Provide the (X, Y) coordinate of the cell's center where the given text is located.  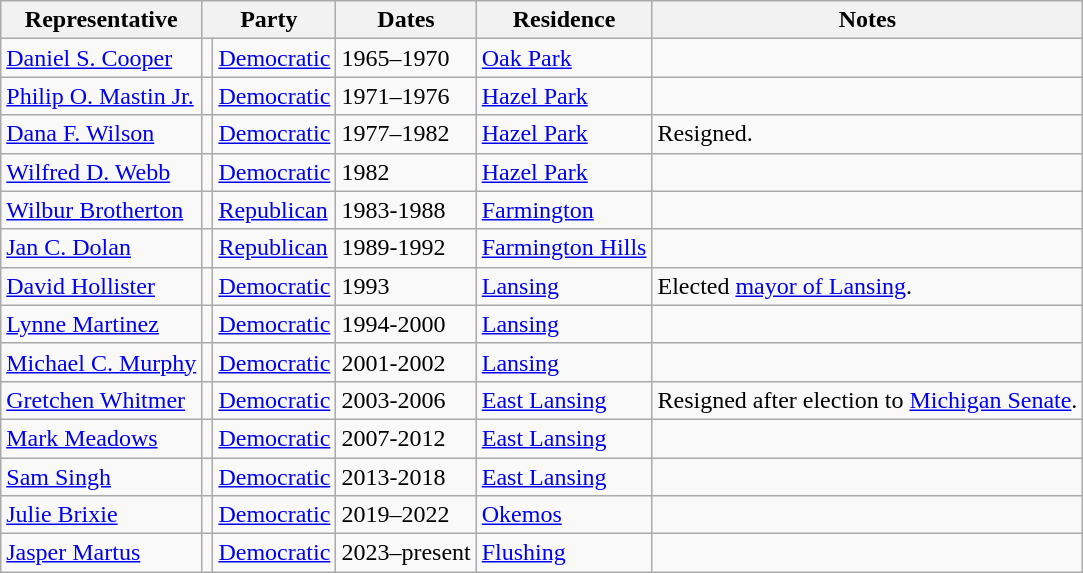
Philip O. Mastin Jr. (102, 96)
1965–1970 (406, 58)
Oak Park (564, 58)
2003-2006 (406, 400)
Sam Singh (102, 477)
2019–2022 (406, 515)
Farmington (564, 210)
1994-2000 (406, 324)
1983-1988 (406, 210)
Daniel S. Cooper (102, 58)
Wilfred D. Webb (102, 172)
Lynne Martinez (102, 324)
1982 (406, 172)
Residence (564, 20)
Representative (102, 20)
David Hollister (102, 286)
Julie Brixie (102, 515)
Flushing (564, 553)
Wilbur Brotherton (102, 210)
Party (269, 20)
1977–1982 (406, 134)
Elected mayor of Lansing. (868, 286)
Resigned. (868, 134)
Dates (406, 20)
Jan C. Dolan (102, 248)
1971–1976 (406, 96)
2023–present (406, 553)
2001-2002 (406, 362)
Notes (868, 20)
Michael C. Murphy (102, 362)
1989-1992 (406, 248)
Jasper Martus (102, 553)
Resigned after election to Michigan Senate. (868, 400)
Gretchen Whitmer (102, 400)
2007-2012 (406, 438)
Farmington Hills (564, 248)
Mark Meadows (102, 438)
Dana F. Wilson (102, 134)
2013-2018 (406, 477)
1993 (406, 286)
Okemos (564, 515)
